Determine the [X, Y] coordinate at the center of the cell enclosing the given text.  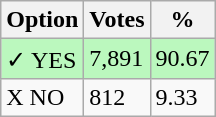
812 [117, 97]
9.33 [182, 97]
7,891 [117, 59]
90.67 [182, 59]
Option [42, 20]
X NO [42, 97]
% [182, 20]
✓ YES [42, 59]
Votes [117, 20]
